Scan for the cell matching the given text and deliver its [X, Y] coordinate at center. 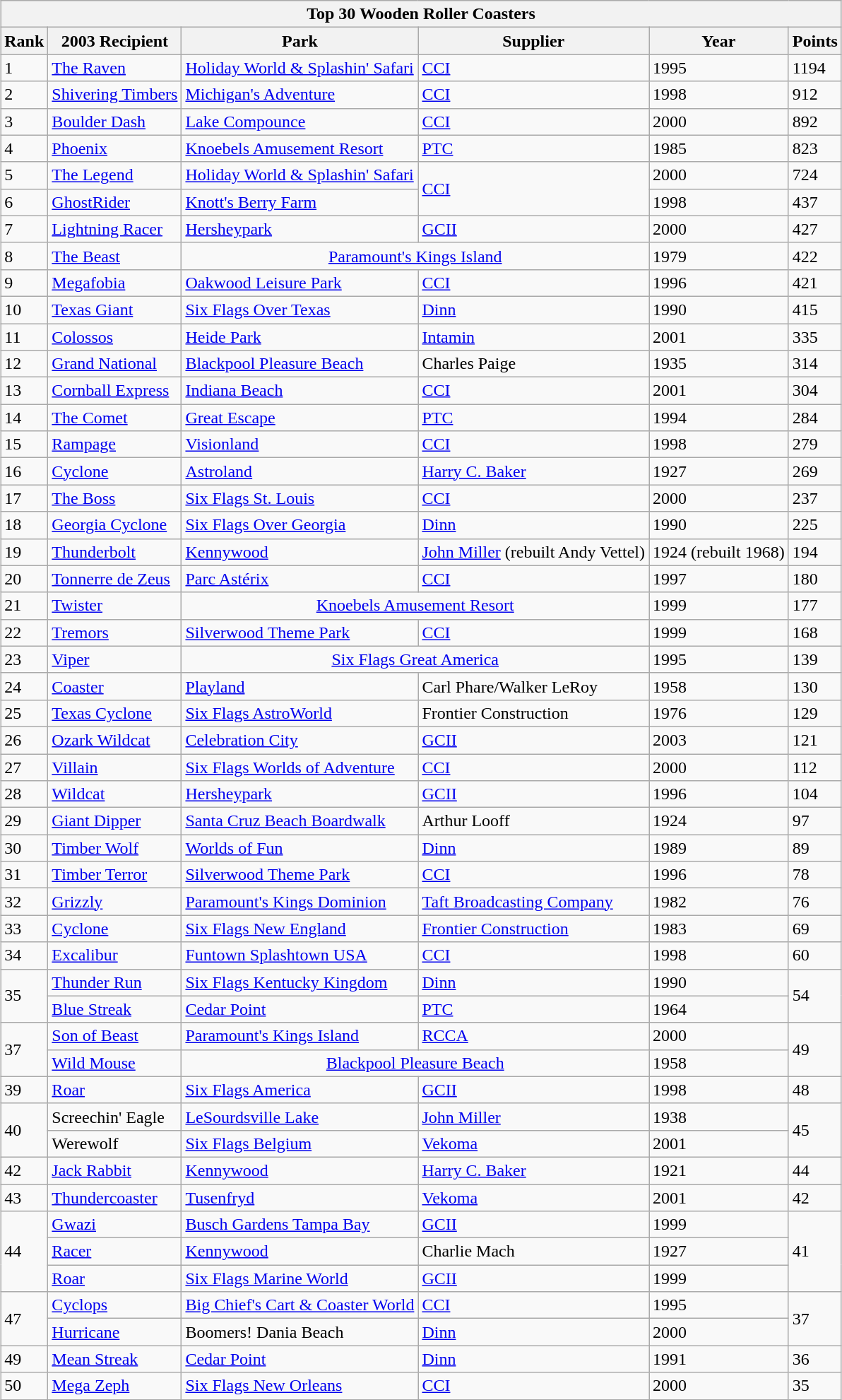
32 [24, 902]
1924 (rebuilt 1968) [718, 552]
2 [24, 95]
Six Flags Kentucky Kingdom [300, 982]
Mega Zeph [114, 1386]
Excalibur [114, 955]
43 [24, 1198]
1994 [718, 418]
Six Flags Marine World [300, 1278]
Parc Astérix [300, 579]
12 [24, 364]
3 [24, 122]
Giant Dipper [114, 821]
Michigan's Adventure [300, 95]
Six Flags Worlds of Adventure [300, 767]
437 [815, 202]
Six Flags AstroWorld [300, 713]
Charles Paige [534, 364]
1921 [718, 1170]
Georgia Cyclone [114, 525]
Megafobia [114, 283]
121 [815, 740]
Blue Streak [114, 1009]
18 [24, 525]
Heide Park [300, 337]
225 [815, 525]
104 [815, 794]
Indiana Beach [300, 391]
1976 [718, 713]
Rampage [114, 445]
Gwazi [114, 1225]
Jack Rabbit [114, 1170]
177 [815, 606]
Celebration City [300, 740]
Shivering Timbers [114, 95]
Ozark Wildcat [114, 740]
Coaster [114, 686]
30 [24, 848]
7 [24, 229]
19 [24, 552]
Oakwood Leisure Park [300, 283]
22 [24, 633]
Six Flags America [300, 1090]
Racer [114, 1252]
21 [24, 606]
Playland [300, 686]
Boulder Dash [114, 122]
Viper [114, 659]
422 [815, 256]
284 [815, 418]
11 [24, 337]
1964 [718, 1009]
Boomers! Dania Beach [300, 1332]
LeSourdsville Lake [300, 1117]
24 [24, 686]
Cyclops [114, 1305]
1997 [718, 579]
1194 [815, 68]
Visionland [300, 445]
The Comet [114, 418]
Supplier [534, 41]
335 [815, 337]
The Raven [114, 68]
130 [815, 686]
Top 30 Wooden Roller Coasters [421, 14]
Taft Broadcasting Company [534, 902]
Thunderbolt [114, 552]
Wildcat [114, 794]
Wild Mouse [114, 1063]
421 [815, 283]
50 [24, 1386]
Werewolf [114, 1143]
1989 [718, 848]
Charlie Mach [534, 1252]
Six Flags Belgium [300, 1143]
89 [815, 848]
Funtown Splashtown USA [300, 955]
Knott's Berry Farm [300, 202]
Villain [114, 767]
Busch Gardens Tampa Bay [300, 1225]
The Beast [114, 256]
48 [815, 1090]
Park [300, 41]
Rank [24, 41]
Tonnerre de Zeus [114, 579]
39 [24, 1090]
Tusenfryd [300, 1198]
Year [718, 41]
RCCA [534, 1036]
Phoenix [114, 148]
29 [24, 821]
Thundercoaster [114, 1198]
1 [24, 68]
17 [24, 498]
1979 [718, 256]
Tremors [114, 633]
97 [815, 821]
45 [815, 1130]
Son of Beast [114, 1036]
237 [815, 498]
1985 [718, 148]
Texas Giant [114, 310]
Mean Streak [114, 1359]
14 [24, 418]
892 [815, 122]
724 [815, 175]
15 [24, 445]
139 [815, 659]
168 [815, 633]
Points [815, 41]
41 [815, 1252]
Six Flags Great America [415, 659]
26 [24, 740]
427 [815, 229]
912 [815, 95]
Six Flags New England [300, 929]
John Miller [534, 1117]
Paramount's Kings Dominion [300, 902]
314 [815, 364]
Grizzly [114, 902]
10 [24, 310]
1982 [718, 902]
Twister [114, 606]
27 [24, 767]
23 [24, 659]
Astroland [300, 471]
415 [815, 310]
47 [24, 1319]
2003 Recipient [114, 41]
1935 [718, 364]
823 [815, 148]
Grand National [114, 364]
Cornball Express [114, 391]
Carl Phare/Walker LeRoy [534, 686]
25 [24, 713]
Lightning Racer [114, 229]
269 [815, 471]
Timber Wolf [114, 848]
9 [24, 283]
180 [815, 579]
1938 [718, 1117]
8 [24, 256]
20 [24, 579]
5 [24, 175]
194 [815, 552]
13 [24, 391]
6 [24, 202]
Intamin [534, 337]
GhostRider [114, 202]
304 [815, 391]
Six Flags St. Louis [300, 498]
31 [24, 875]
John Miller (rebuilt Andy Vettel) [534, 552]
4 [24, 148]
Thunder Run [114, 982]
279 [815, 445]
76 [815, 902]
34 [24, 955]
16 [24, 471]
40 [24, 1130]
112 [815, 767]
78 [815, 875]
1991 [718, 1359]
36 [815, 1359]
Timber Terror [114, 875]
1983 [718, 929]
Colossos [114, 337]
Hurricane [114, 1332]
33 [24, 929]
Texas Cyclone [114, 713]
2003 [718, 740]
Six Flags New Orleans [300, 1386]
Screechin' Eagle [114, 1117]
Six Flags Over Georgia [300, 525]
Big Chief's Cart & Coaster World [300, 1305]
54 [815, 996]
28 [24, 794]
Santa Cruz Beach Boardwalk [300, 821]
69 [815, 929]
Arthur Looff [534, 821]
Six Flags Over Texas [300, 310]
60 [815, 955]
Lake Compounce [300, 122]
129 [815, 713]
Great Escape [300, 418]
The Boss [114, 498]
1924 [718, 821]
The Legend [114, 175]
Worlds of Fun [300, 848]
